Capture the cell that displays the provided text and extract its [X, Y] central coordinate. 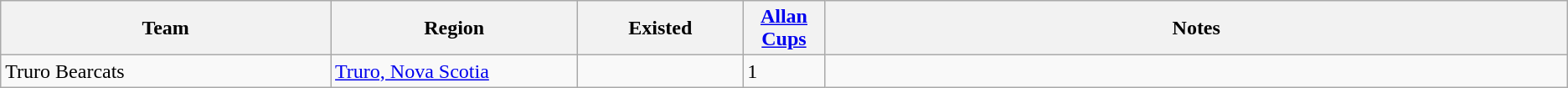
Notes [1196, 28]
Existed [660, 28]
Truro, Nova Scotia [454, 71]
Region [454, 28]
Team [166, 28]
1 [784, 71]
Truro Bearcats [166, 71]
Allan Cups [784, 28]
